Output the (X, Y) coordinate of the center of the cell containing the given text.  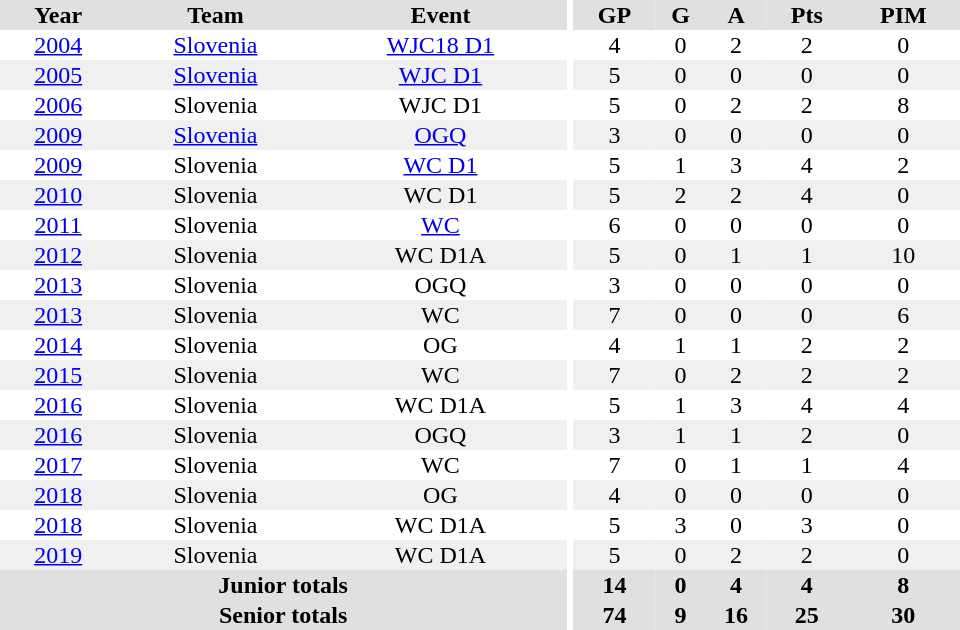
2004 (58, 45)
2012 (58, 255)
2010 (58, 195)
G (680, 15)
30 (904, 615)
10 (904, 255)
25 (807, 615)
16 (736, 615)
2006 (58, 105)
WJC18 D1 (441, 45)
A (736, 15)
Year (58, 15)
Senior totals (283, 615)
2015 (58, 375)
Team (215, 15)
9 (680, 615)
2017 (58, 465)
2014 (58, 345)
Event (441, 15)
2019 (58, 555)
2005 (58, 75)
Pts (807, 15)
2011 (58, 225)
GP (614, 15)
Junior totals (283, 585)
14 (614, 585)
74 (614, 615)
PIM (904, 15)
